From the cell containing the given text, extract its center point as (X, Y) coordinate. 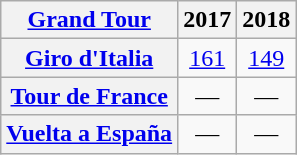
Vuelta a España (90, 134)
149 (266, 58)
2018 (266, 20)
Grand Tour (90, 20)
Tour de France (90, 96)
Giro d'Italia (90, 58)
161 (208, 58)
2017 (208, 20)
